Identify which cell holds the provided text, then report its (x, y) central coordinate. 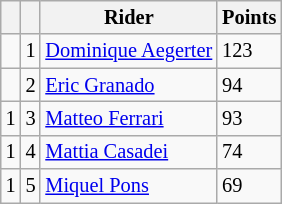
93 (249, 118)
2 (31, 85)
Eric Granado (128, 85)
3 (31, 118)
Miquel Pons (128, 186)
Dominique Aegerter (128, 51)
Points (249, 17)
74 (249, 152)
Rider (128, 17)
5 (31, 186)
Mattia Casadei (128, 152)
69 (249, 186)
Matteo Ferrari (128, 118)
4 (31, 152)
123 (249, 51)
94 (249, 85)
